Extract the [X, Y] coordinate from the center of the cell holding the provided text.  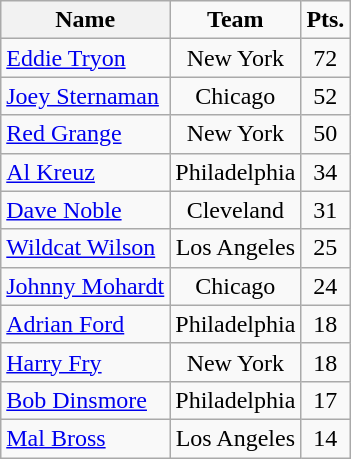
50 [326, 134]
Johnny Mohardt [86, 286]
Pts. [326, 20]
52 [326, 96]
Team [236, 20]
34 [326, 172]
Adrian Ford [86, 324]
Wildcat Wilson [86, 248]
Mal Bross [86, 438]
25 [326, 248]
72 [326, 58]
Al Kreuz [86, 172]
Joey Sternaman [86, 96]
Dave Noble [86, 210]
Eddie Tryon [86, 58]
14 [326, 438]
24 [326, 286]
Cleveland [236, 210]
Bob Dinsmore [86, 400]
Name [86, 20]
Red Grange [86, 134]
Harry Fry [86, 362]
17 [326, 400]
31 [326, 210]
